Find where the given text appears and provide that cell's center as (x, y) coordinate. 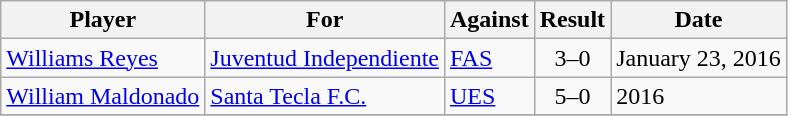
FAS (489, 58)
UES (489, 96)
Santa Tecla F.C. (325, 96)
Williams Reyes (103, 58)
Date (699, 20)
William Maldonado (103, 96)
Player (103, 20)
January 23, 2016 (699, 58)
3–0 (572, 58)
2016 (699, 96)
5–0 (572, 96)
Result (572, 20)
Juventud Independiente (325, 58)
Against (489, 20)
For (325, 20)
